For the text-containing cell, return its midpoint in (X, Y) coordinate format. 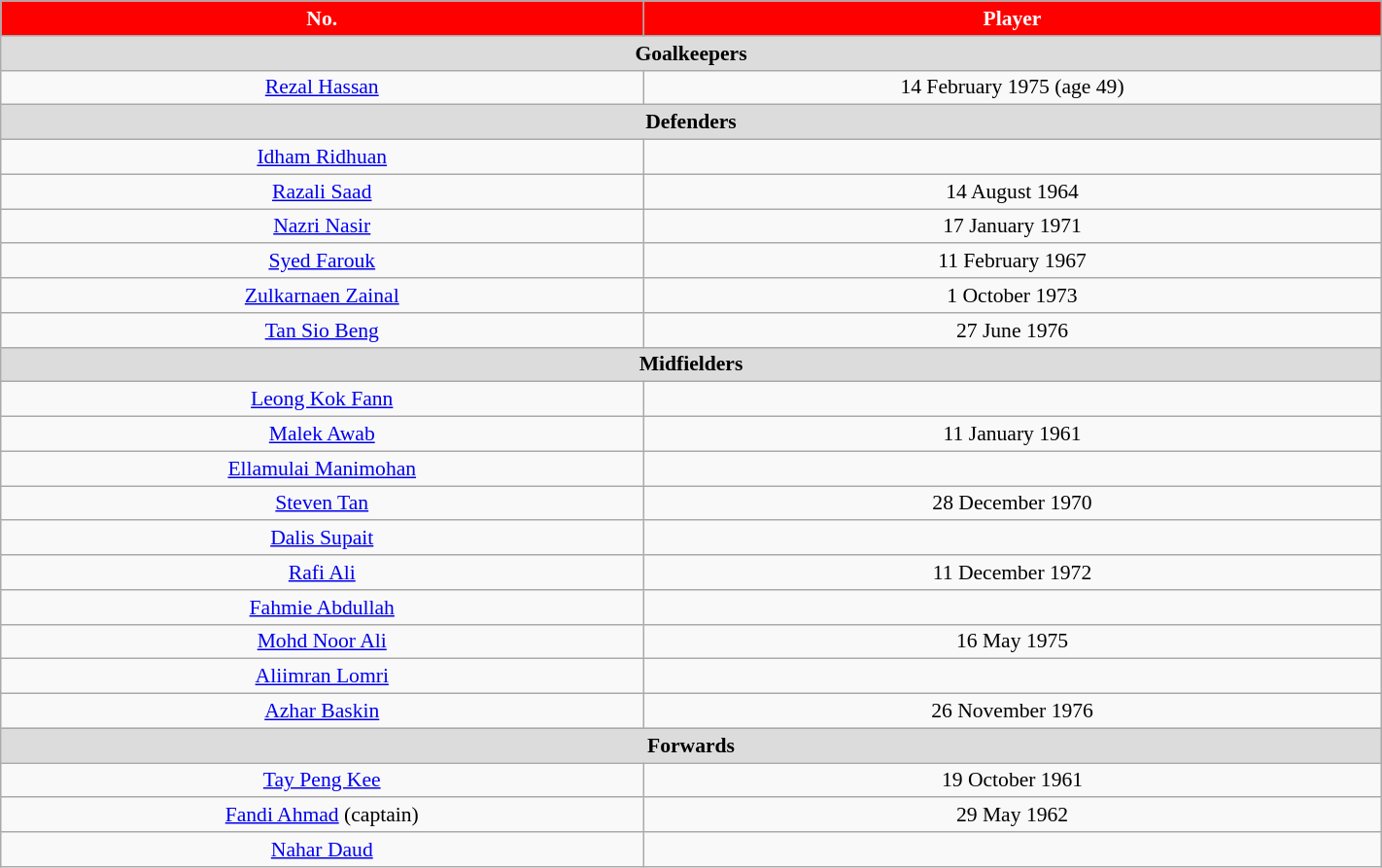
Fahmie Abdullah (323, 608)
11 February 1967 (1013, 261)
14 August 1964 (1013, 191)
Nazri Nasir (323, 226)
Goalkeepers (691, 53)
11 January 1961 (1013, 434)
26 November 1976 (1013, 712)
Zulkarnaen Zainal (323, 295)
Tay Peng Kee (323, 781)
Dalis Supait (323, 538)
Steven Tan (323, 503)
1 October 1973 (1013, 295)
Defenders (691, 122)
19 October 1961 (1013, 781)
28 December 1970 (1013, 503)
No. (323, 18)
Rezal Hassan (323, 87)
Aliimran Lomri (323, 677)
Rafi Ali (323, 573)
Razali Saad (323, 191)
17 January 1971 (1013, 226)
Midfielders (691, 365)
Tan Sio Beng (323, 330)
Leong Kok Fann (323, 399)
Idham Ridhuan (323, 157)
Azhar Baskin (323, 712)
Forwards (691, 746)
Malek Awab (323, 434)
16 May 1975 (1013, 642)
14 February 1975 (age 49) (1013, 87)
29 May 1962 (1013, 816)
Nahar Daud (323, 850)
Ellamulai Manimohan (323, 469)
Syed Farouk (323, 261)
Mohd Noor Ali (323, 642)
Player (1013, 18)
27 June 1976 (1013, 330)
Fandi Ahmad (captain) (323, 816)
11 December 1972 (1013, 573)
